Capture the cell that displays the provided text and extract its [X, Y] central coordinate. 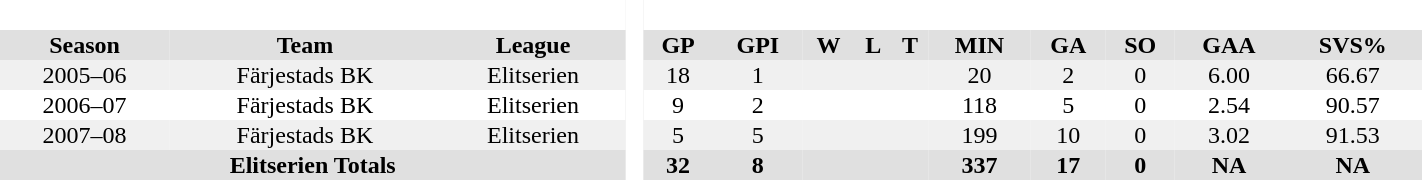
20 [980, 75]
League [534, 45]
GA [1068, 45]
9 [678, 105]
337 [980, 165]
2.54 [1229, 105]
18 [678, 75]
3.02 [1229, 135]
199 [980, 135]
6.00 [1229, 75]
W [828, 45]
90.57 [1353, 105]
MIN [980, 45]
Team [305, 45]
Elitserien Totals [312, 165]
SO [1140, 45]
2006–07 [84, 105]
10 [1068, 135]
66.67 [1353, 75]
2005–06 [84, 75]
GPI [758, 45]
L [874, 45]
17 [1068, 165]
2007–08 [84, 135]
32 [678, 165]
Season [84, 45]
GP [678, 45]
118 [980, 105]
SVS% [1353, 45]
8 [758, 165]
1 [758, 75]
T [910, 45]
91.53 [1353, 135]
GAA [1229, 45]
